Return [X, Y] of the center of cell containing provided text 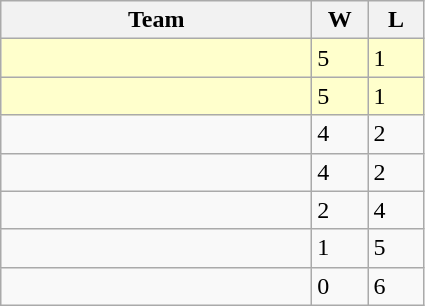
W [340, 20]
6 [396, 286]
0 [340, 286]
L [396, 20]
Team [156, 20]
